Search for the cell housing the specified text and yield its (x, y) center coordinate. 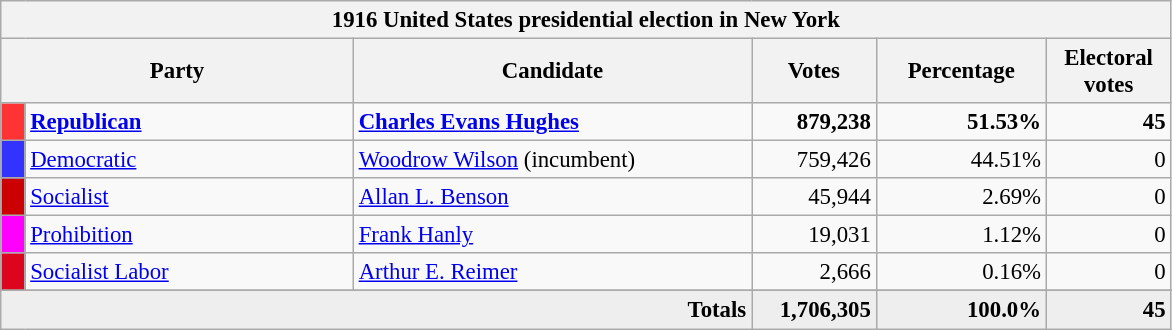
Arthur E. Reimer (552, 273)
Candidate (552, 72)
1,706,305 (814, 310)
Prohibition (189, 235)
1.12% (961, 235)
Woodrow Wilson (incumbent) (552, 160)
100.0% (961, 310)
Socialist Labor (189, 273)
19,031 (814, 235)
Percentage (961, 72)
45,944 (814, 197)
Electoral votes (1108, 72)
879,238 (814, 122)
1916 United States presidential election in New York (586, 20)
2.69% (961, 197)
0.16% (961, 273)
Charles Evans Hughes (552, 122)
51.53% (961, 122)
Republican (189, 122)
Votes (814, 72)
Party (178, 72)
44.51% (961, 160)
Totals (376, 310)
759,426 (814, 160)
Democratic (189, 160)
2,666 (814, 273)
Frank Hanly (552, 235)
Socialist (189, 197)
Allan L. Benson (552, 197)
